Scan for the cell matching the given text and deliver its (X, Y) coordinate at center. 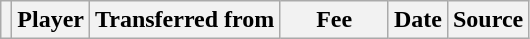
Transferred from (185, 20)
Date (418, 20)
Player (51, 20)
Fee (334, 20)
Source (488, 20)
